Determine the [x, y] coordinate at the center of the cell enclosing the given text.  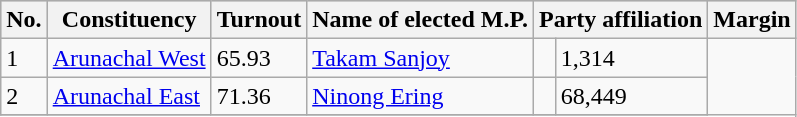
Margin [752, 20]
No. [24, 20]
Arunachal East [129, 96]
1 [24, 58]
Takam Sanjoy [420, 58]
Arunachal West [129, 58]
1,314 [632, 58]
71.36 [259, 96]
Name of elected M.P. [420, 20]
2 [24, 96]
68,449 [632, 96]
Ninong Ering [420, 96]
Party affiliation [620, 20]
Constituency [129, 20]
Turnout [259, 20]
65.93 [259, 58]
